Extract the [X, Y] coordinate from the center of the cell holding the provided text.  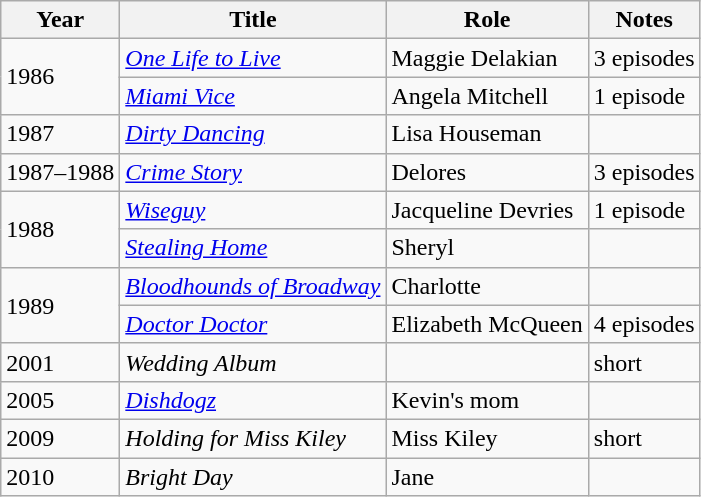
Kevin's mom [487, 400]
Angela Mitchell [487, 96]
Maggie Delakian [487, 58]
Year [60, 20]
1988 [60, 229]
Wedding Album [253, 362]
Holding for Miss Kiley [253, 438]
Sheryl [487, 248]
Notes [644, 20]
Title [253, 20]
1986 [60, 77]
2005 [60, 400]
1989 [60, 305]
Dishdogz [253, 400]
Crime Story [253, 172]
Stealing Home [253, 248]
Elizabeth McQueen [487, 324]
1987 [60, 134]
Bloodhounds of Broadway [253, 286]
Miss Kiley [487, 438]
Delores [487, 172]
Doctor Doctor [253, 324]
2010 [60, 477]
Role [487, 20]
Charlotte [487, 286]
Bright Day [253, 477]
Lisa Houseman [487, 134]
Wiseguy [253, 210]
4 episodes [644, 324]
1987–1988 [60, 172]
Jane [487, 477]
2009 [60, 438]
Miami Vice [253, 96]
Jacqueline Devries [487, 210]
2001 [60, 362]
Dirty Dancing [253, 134]
One Life to Live [253, 58]
